Search for the cell housing the specified text and yield its [x, y] center coordinate. 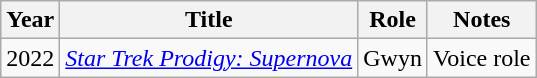
Star Trek Prodigy: Supernova [209, 58]
Notes [482, 20]
Title [209, 20]
Voice role [482, 58]
2022 [30, 58]
Gwyn [393, 58]
Role [393, 20]
Year [30, 20]
